For the text-containing cell, return its midpoint in (X, Y) coordinate format. 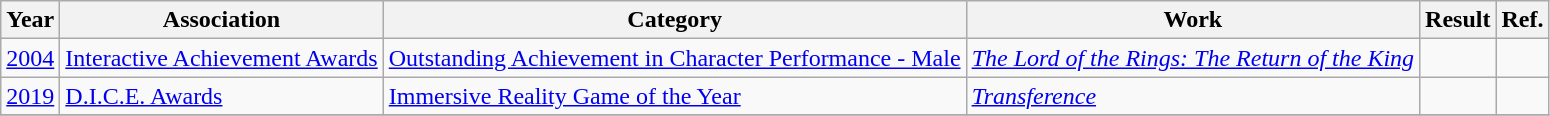
Year (30, 20)
Result (1458, 20)
The Lord of the Rings: The Return of the King (1192, 58)
Interactive Achievement Awards (222, 58)
2004 (30, 58)
Ref. (1522, 20)
Transference (1192, 96)
Outstanding Achievement in Character Performance - Male (674, 58)
2019 (30, 96)
D.I.C.E. Awards (222, 96)
Work (1192, 20)
Association (222, 20)
Immersive Reality Game of the Year (674, 96)
Category (674, 20)
